Return (x, y) of the center of cell containing provided text 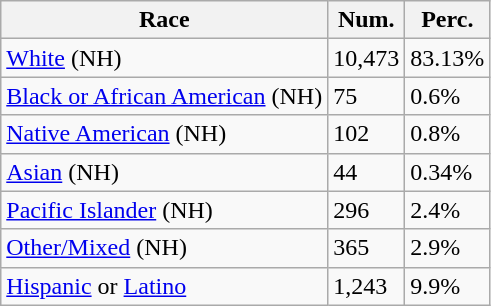
0.6% (448, 96)
Perc. (448, 20)
Native American (NH) (164, 134)
0.8% (448, 134)
102 (366, 134)
Num. (366, 20)
10,473 (366, 58)
Asian (NH) (164, 172)
2.4% (448, 210)
0.34% (448, 172)
9.9% (448, 286)
83.13% (448, 58)
296 (366, 210)
2.9% (448, 248)
1,243 (366, 286)
Hispanic or Latino (164, 286)
Race (164, 20)
365 (366, 248)
44 (366, 172)
75 (366, 96)
White (NH) (164, 58)
Pacific Islander (NH) (164, 210)
Black or African American (NH) (164, 96)
Other/Mixed (NH) (164, 248)
